Find where the given text appears and provide that cell's center as [x, y] coordinate. 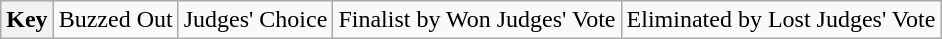
Eliminated by Lost Judges' Vote [781, 20]
Finalist by Won Judges' Vote [477, 20]
Key [27, 20]
Buzzed Out [116, 20]
Judges' Choice [256, 20]
